Determine the [X, Y] coordinate at the center of the cell enclosing the given text.  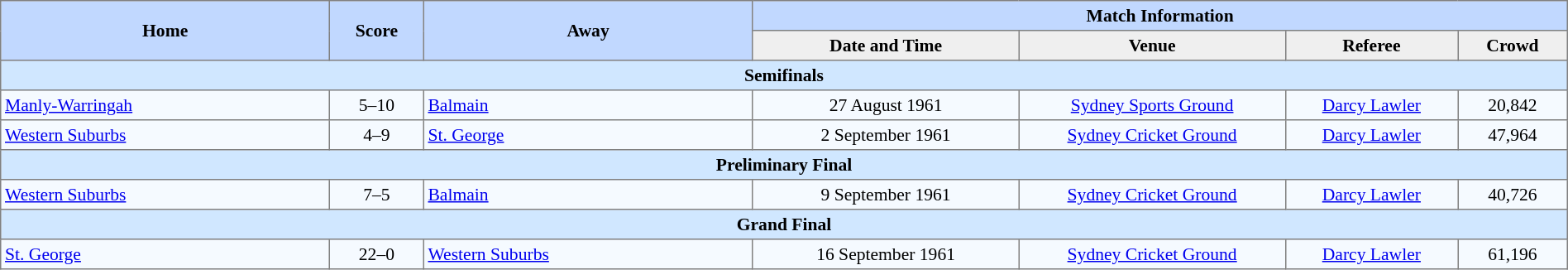
9 September 1961 [886, 195]
61,196 [1513, 254]
47,964 [1513, 135]
Manly-Warringah [165, 105]
Semifinals [784, 75]
Grand Final [784, 224]
4–9 [377, 135]
2 September 1961 [886, 135]
5–10 [377, 105]
Preliminary Final [784, 165]
Away [588, 31]
Crowd [1513, 46]
Venue [1152, 46]
22–0 [377, 254]
Score [377, 31]
7–5 [377, 195]
Date and Time [886, 46]
Home [165, 31]
Match Information [1159, 16]
40,726 [1513, 195]
20,842 [1513, 105]
16 September 1961 [886, 254]
Referee [1371, 46]
27 August 1961 [886, 105]
Sydney Sports Ground [1152, 105]
